Return [x, y] of the center of cell containing provided text 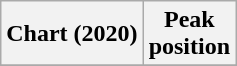
Peakposition [189, 34]
Chart (2020) [72, 34]
